Find where the given text appears and provide that cell's center as (X, Y) coordinate. 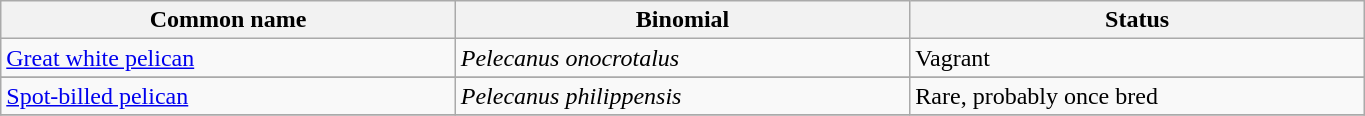
Vagrant (1138, 58)
Great white pelican (228, 58)
Pelecanus onocrotalus (682, 58)
Rare, probably once bred (1138, 96)
Pelecanus philippensis (682, 96)
Binomial (682, 20)
Spot-billed pelican (228, 96)
Status (1138, 20)
Common name (228, 20)
